Determine the (x, y) coordinate at the center of the cell enclosing the given text.  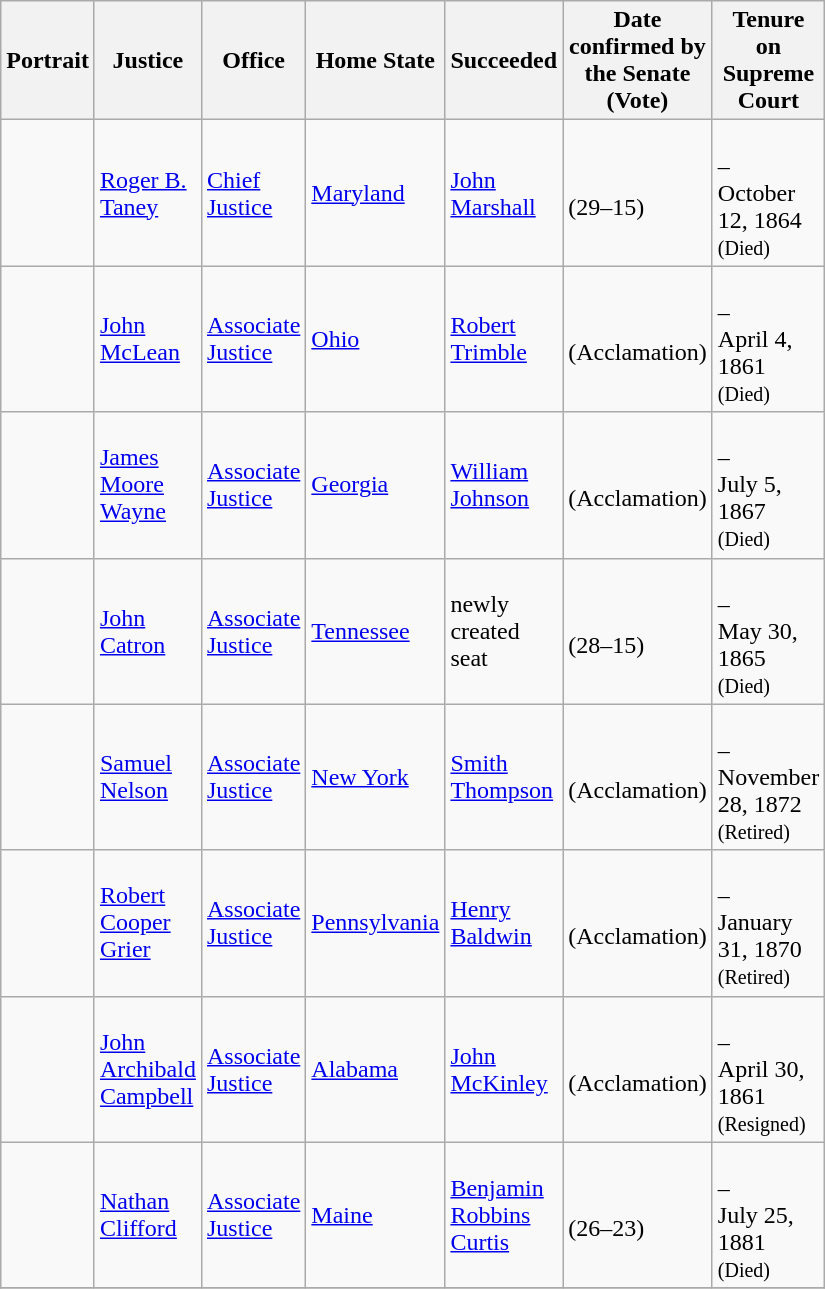
Portrait (48, 60)
John Archibald Campbell (148, 1069)
–October 12, 1864(Died) (768, 193)
Benjamin Robbins Curtis (504, 1215)
Robert Trimble (504, 339)
Maryland (376, 193)
Succeeded (504, 60)
(28–15) (638, 631)
–January 31, 1870(Retired) (768, 923)
Samuel Nelson (148, 777)
Chief Justice (253, 193)
William Johnson (504, 485)
Nathan Clifford (148, 1215)
Justice (148, 60)
Tenure on Supreme Court (768, 60)
–April 4, 1861(Died) (768, 339)
Henry Baldwin (504, 923)
John Catron (148, 631)
–July 25, 1881(Died) (768, 1215)
Date confirmed by the Senate(Vote) (638, 60)
Roger B. Taney (148, 193)
Maine (376, 1215)
New York (376, 777)
Georgia (376, 485)
Office (253, 60)
Tennessee (376, 631)
Home State (376, 60)
–April 30, 1861(Resigned) (768, 1069)
newly created seat (504, 631)
John Marshall (504, 193)
–May 30, 1865(Died) (768, 631)
–November 28, 1872(Retired) (768, 777)
James Moore Wayne (148, 485)
–July 5, 1867(Died) (768, 485)
Ohio (376, 339)
Smith Thompson (504, 777)
(29–15) (638, 193)
Robert Cooper Grier (148, 923)
John McLean (148, 339)
Pennsylvania (376, 923)
Alabama (376, 1069)
John McKinley (504, 1069)
(26–23) (638, 1215)
